Capture the cell that displays the provided text and extract its (x, y) central coordinate. 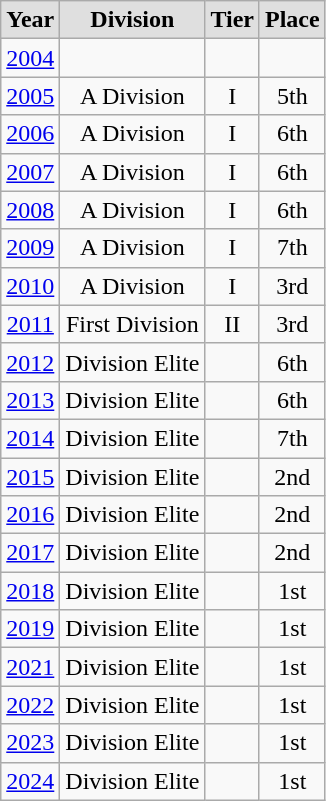
2013 (30, 400)
2008 (30, 210)
2004 (30, 58)
2023 (30, 743)
2018 (30, 591)
2007 (30, 172)
Tier (232, 20)
2019 (30, 629)
Place (292, 20)
2021 (30, 667)
First Division (132, 324)
2006 (30, 134)
2024 (30, 781)
2010 (30, 286)
2011 (30, 324)
2016 (30, 515)
Division (132, 20)
II (232, 324)
2012 (30, 362)
2022 (30, 705)
2015 (30, 477)
Year (30, 20)
5th (292, 96)
2005 (30, 96)
2014 (30, 438)
2009 (30, 248)
2017 (30, 553)
